Detect which cell encompasses the target text, then output its (x, y) center coordinate. 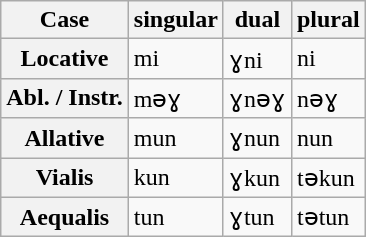
tətun (328, 217)
mi (176, 59)
təkun (328, 178)
Aequalis (65, 217)
ɣkun (257, 178)
dual (257, 20)
singular (176, 20)
Case (65, 20)
ɣnəɣ (257, 98)
Locative (65, 59)
nun (328, 138)
Abl. / Instr. (65, 98)
ɣni (257, 59)
ɣnun (257, 138)
tun (176, 217)
plural (328, 20)
məɣ (176, 98)
ɣtun (257, 217)
mun (176, 138)
ni (328, 59)
Vialis (65, 178)
Allative (65, 138)
kun (176, 178)
nəɣ (328, 98)
